Search for the cell housing the specified text and yield its [X, Y] center coordinate. 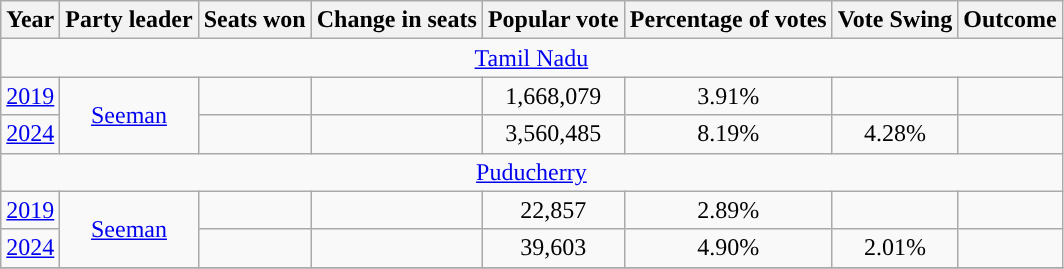
2.01% [895, 248]
Popular vote [553, 20]
4.28% [895, 134]
2.89% [728, 210]
1,668,079 [553, 96]
Year [30, 20]
Tamil Nadu [532, 58]
Party leader [129, 20]
3,560,485 [553, 134]
Seats won [254, 20]
39,603 [553, 248]
Percentage of votes [728, 20]
Outcome [1010, 20]
8.19% [728, 134]
4.90% [728, 248]
3.91% [728, 96]
Vote Swing [895, 20]
Change in seats [396, 20]
Puducherry [532, 172]
22,857 [553, 210]
